Return the (x, y) coordinate for the center point of the cell that contains the specified text.  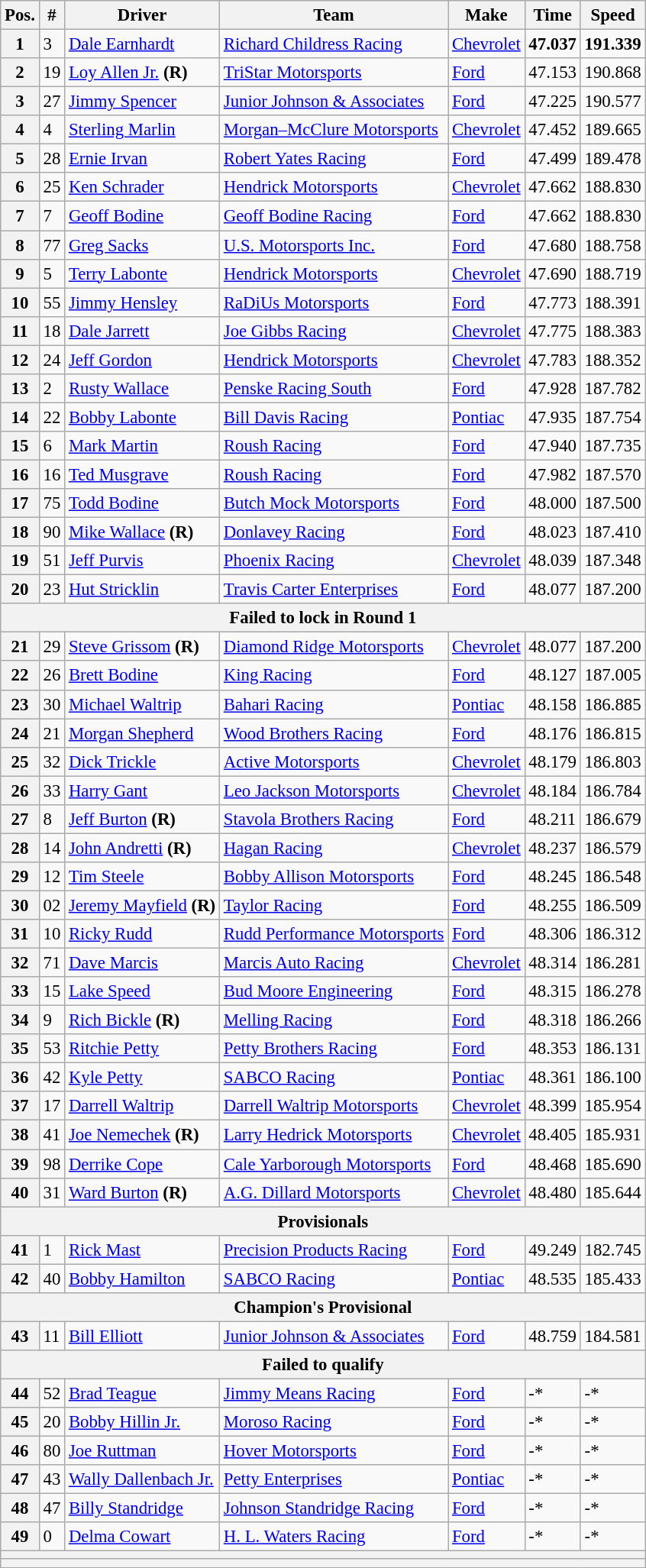
48.535 (553, 1279)
Sterling Marlin (142, 130)
37 (20, 1107)
Bobby Hamilton (142, 1279)
48.405 (553, 1135)
47.452 (553, 130)
53 (52, 1049)
186.509 (612, 905)
48.184 (553, 790)
Diamond Ridge Motorsports (334, 647)
Wally Dallenbach Jr. (142, 1479)
Active Motorsports (334, 761)
Todd Bodine (142, 503)
191.339 (612, 44)
Mark Martin (142, 446)
Darrell Waltrip (142, 1107)
48 (20, 1508)
Jeff Burton (R) (142, 820)
Penske Racing South (334, 389)
Johnson Standridge Racing (334, 1508)
55 (52, 302)
90 (52, 532)
Dale Jarrett (142, 331)
77 (52, 245)
Stavola Brothers Racing (334, 820)
48.179 (553, 761)
Morgan–McClure Motorsports (334, 130)
48.237 (553, 848)
Ricky Rudd (142, 934)
47.940 (553, 446)
Ernie Irvan (142, 159)
Failed to lock in Round 1 (323, 618)
Richard Childress Racing (334, 44)
187.782 (612, 389)
189.665 (612, 130)
Driver (142, 15)
Lake Speed (142, 991)
48.158 (553, 704)
Bill Elliott (142, 1336)
U.S. Motorsports Inc. (334, 245)
Marcis Auto Racing (334, 963)
188.391 (612, 302)
Hagan Racing (334, 848)
52 (52, 1393)
47.928 (553, 389)
Delma Cowart (142, 1537)
Kyle Petty (142, 1078)
Travis Carter Enterprises (334, 590)
Bahari Racing (334, 704)
182.745 (612, 1250)
Loy Allen Jr. (R) (142, 73)
188.758 (612, 245)
King Racing (334, 676)
Phoenix Racing (334, 561)
Failed to qualify (323, 1365)
36 (20, 1078)
Precision Products Racing (334, 1250)
187.570 (612, 474)
Jeff Gordon (142, 360)
186.100 (612, 1078)
187.410 (612, 532)
75 (52, 503)
Tim Steele (142, 877)
187.735 (612, 446)
Darrell Waltrip Motorsports (334, 1107)
38 (20, 1135)
TriStar Motorsports (334, 73)
Brad Teague (142, 1393)
34 (20, 1020)
Jimmy Spencer (142, 102)
48.000 (553, 503)
Mike Wallace (R) (142, 532)
Jimmy Hensley (142, 302)
48.318 (553, 1020)
Bud Moore Engineering (334, 991)
186.784 (612, 790)
Jeremy Mayfield (R) (142, 905)
Larry Hedrick Motorsports (334, 1135)
48.759 (553, 1336)
47.935 (553, 417)
48.315 (553, 991)
Leo Jackson Motorsports (334, 790)
187.754 (612, 417)
47.499 (553, 159)
187.005 (612, 676)
Cale Yarborough Motorsports (334, 1164)
47.037 (553, 44)
185.931 (612, 1135)
49.249 (553, 1250)
80 (52, 1451)
46 (20, 1451)
48.306 (553, 934)
Harry Gant (142, 790)
48.023 (553, 532)
Make (486, 15)
Butch Mock Motorsports (334, 503)
RaDiUs Motorsports (334, 302)
47.982 (553, 474)
Rudd Performance Motorsports (334, 934)
48.127 (553, 676)
186.312 (612, 934)
Joe Nemechek (R) (142, 1135)
Rick Mast (142, 1250)
47.775 (553, 331)
188.352 (612, 360)
Joe Ruttman (142, 1451)
186.278 (612, 991)
Ward Burton (R) (142, 1192)
186.131 (612, 1049)
Michael Waltrip (142, 704)
02 (52, 905)
186.815 (612, 733)
Derrike Cope (142, 1164)
186.885 (612, 704)
Geoff Bodine (142, 216)
187.500 (612, 503)
Donlavey Racing (334, 532)
185.954 (612, 1107)
47.153 (553, 73)
Moroso Racing (334, 1422)
47.680 (553, 245)
48.039 (553, 561)
Brett Bodine (142, 676)
47.225 (553, 102)
39 (20, 1164)
35 (20, 1049)
45 (20, 1422)
Terry Labonte (142, 273)
Rich Bickle (R) (142, 1020)
Speed (612, 15)
Ted Musgrave (142, 474)
Melling Racing (334, 1020)
Hut Stricklin (142, 590)
H. L. Waters Racing (334, 1537)
Champion's Provisional (323, 1308)
47.773 (553, 302)
Bobby Labonte (142, 417)
Team (334, 15)
# (52, 15)
186.679 (612, 820)
48.399 (553, 1107)
48.176 (553, 733)
Joe Gibbs Racing (334, 331)
Bill Davis Racing (334, 417)
51 (52, 561)
44 (20, 1393)
47.783 (553, 360)
Robert Yates Racing (334, 159)
Dave Marcis (142, 963)
71 (52, 963)
190.868 (612, 73)
Billy Standridge (142, 1508)
Geoff Bodine Racing (334, 216)
Hover Motorsports (334, 1451)
Dick Trickle (142, 761)
47.690 (553, 273)
48.211 (553, 820)
48.480 (553, 1192)
186.281 (612, 963)
98 (52, 1164)
48.314 (553, 963)
A.G. Dillard Motorsports (334, 1192)
Rusty Wallace (142, 389)
Wood Brothers Racing (334, 733)
185.690 (612, 1164)
Ken Schrader (142, 187)
Petty Brothers Racing (334, 1049)
Bobby Allison Motorsports (334, 877)
185.433 (612, 1279)
187.348 (612, 561)
188.719 (612, 273)
48.255 (553, 905)
186.579 (612, 848)
Provisionals (323, 1221)
48.353 (553, 1049)
190.577 (612, 102)
Dale Earnhardt (142, 44)
48.361 (553, 1078)
Taylor Racing (334, 905)
186.266 (612, 1020)
Ritchie Petty (142, 1049)
186.803 (612, 761)
Greg Sacks (142, 245)
48.468 (553, 1164)
Morgan Shepherd (142, 733)
John Andretti (R) (142, 848)
0 (52, 1537)
Pos. (20, 15)
189.478 (612, 159)
Time (553, 15)
Petty Enterprises (334, 1479)
Steve Grissom (R) (142, 647)
185.644 (612, 1192)
184.581 (612, 1336)
Bobby Hillin Jr. (142, 1422)
49 (20, 1537)
Jeff Purvis (142, 561)
48.245 (553, 877)
186.548 (612, 877)
Jimmy Means Racing (334, 1393)
13 (20, 389)
188.383 (612, 331)
